For the text-containing cell, return its midpoint in [X, Y] coordinate format. 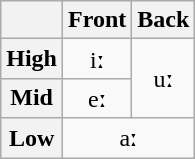
aː [129, 138]
High [32, 59]
Front [98, 20]
Low [32, 138]
uː [164, 78]
Back [164, 20]
iː [98, 59]
Mid [32, 98]
eː [98, 98]
